For the text-containing cell, return its midpoint in (x, y) coordinate format. 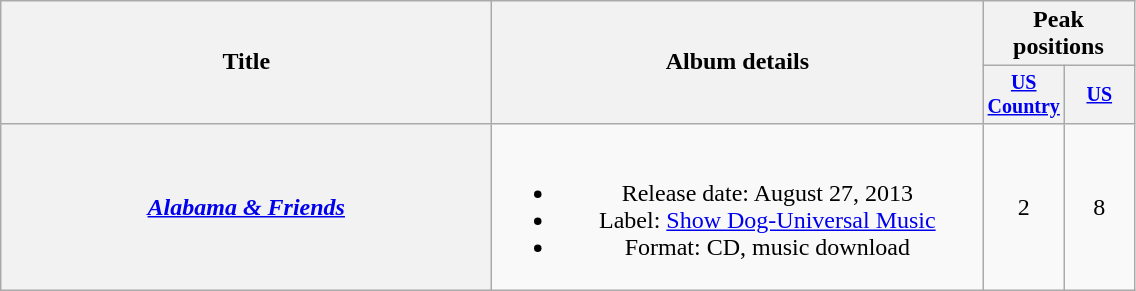
2 (1024, 206)
US (1100, 94)
Release date: August 27, 2013Label: Show Dog-Universal MusicFormat: CD, music download (738, 206)
Album details (738, 62)
Peakpositions (1058, 34)
Title (246, 62)
8 (1100, 206)
US Country (1024, 94)
Alabama & Friends (246, 206)
